Locate the cell with the specified text and output its (x, y) center coordinate. 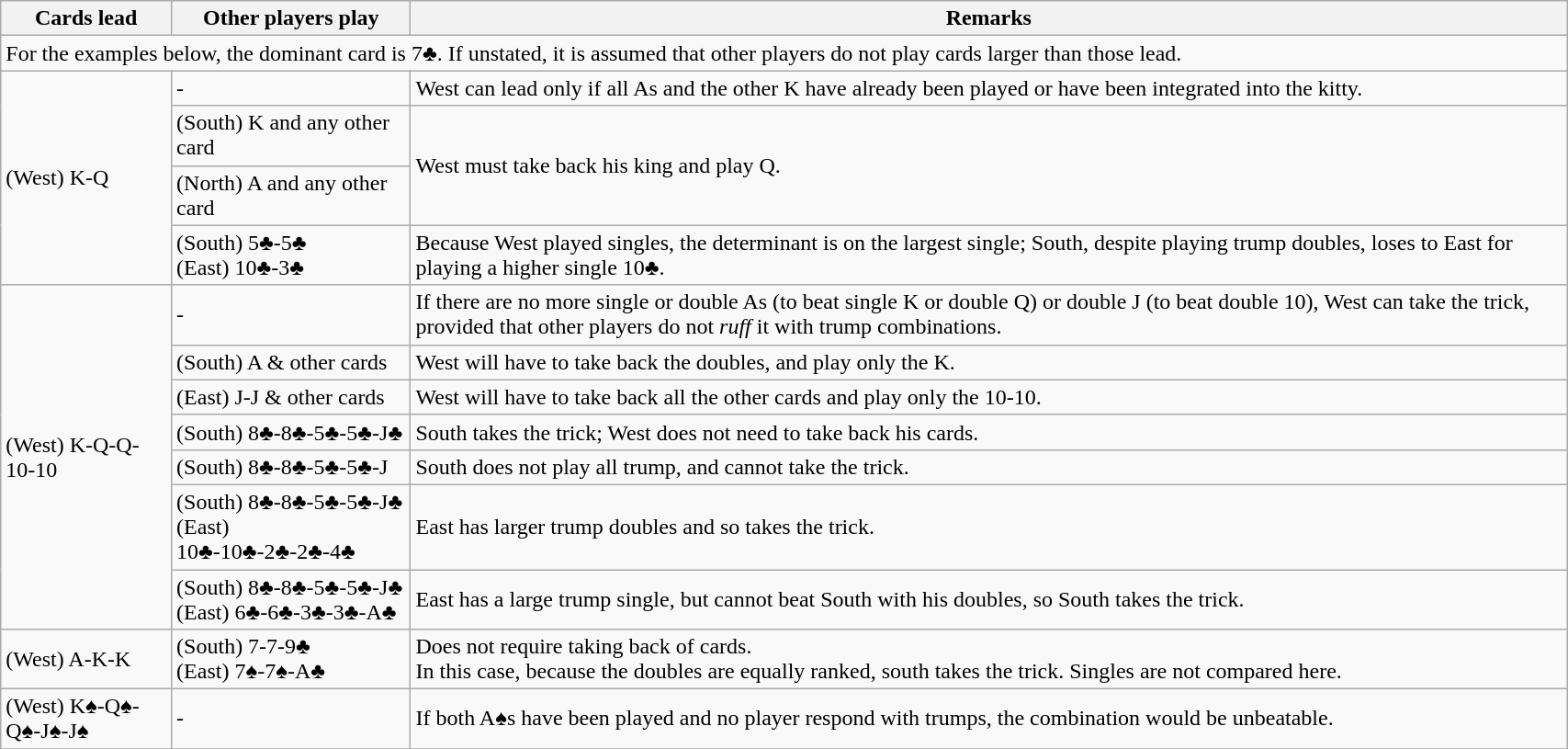
Remarks (988, 18)
West can lead only if all As and the other K have already been played or have been integrated into the kitty. (988, 88)
West will have to take back the doubles, and play only the K. (988, 362)
Cards lead (86, 18)
(South) 5♣-5♣(East) 10♣-3♣ (291, 255)
South takes the trick; West does not need to take back his cards. (988, 432)
West must take back his king and play Q. (988, 165)
(North) A and any other card (291, 195)
(West) K-Q (86, 178)
South does not play all trump, and cannot take the trick. (988, 467)
(South) 8♣-8♣-5♣-5♣-J♣(East) 10♣-10♣-2♣-2♣-4♣ (291, 527)
(West) K-Q-Q-10-10 (86, 457)
(West) K♠-Q♠-Q♠-J♠-J♠ (86, 719)
(South) A & other cards (291, 362)
East has larger trump doubles and so takes the trick. (988, 527)
(South) 8♣-8♣-5♣-5♣-J♣(East) 6♣-6♣-3♣-3♣-A♣ (291, 599)
East has a large trump single, but cannot beat South with his doubles, so South takes the trick. (988, 599)
For the examples below, the dominant card is 7♣. If unstated, it is assumed that other players do not play cards larger than those lead. (784, 53)
Does not require taking back of cards.In this case, because the doubles are equally ranked, south takes the trick. Singles are not compared here. (988, 660)
(South) K and any other card (291, 136)
West will have to take back all the other cards and play only the 10-10. (988, 397)
(South) 8♣-8♣-5♣-5♣-J♣ (291, 432)
Other players play (291, 18)
(South) 8♣-8♣-5♣-5♣-J (291, 467)
(East) J-J & other cards (291, 397)
(West) A-K-K (86, 660)
If both A♠s have been played and no player respond with trumps, the combination would be unbeatable. (988, 719)
(South) 7-7-9♣(East) 7♠-7♠-A♣ (291, 660)
